Return [X, Y] of the center of cell containing provided text 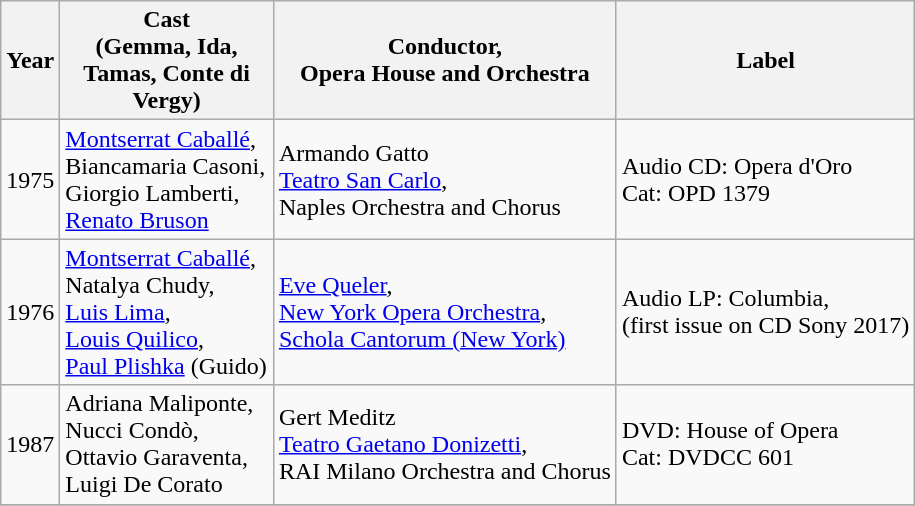
1987 [30, 444]
Audio LP: Columbia,(first issue on CD Sony 2017) [765, 312]
Year [30, 60]
Montserrat Caballé,Biancamaria Casoni,Giorgio Lamberti,Renato Bruson [167, 180]
Eve Queler,New York Opera Orchestra,Schola Cantorum (New York) [444, 312]
1976 [30, 312]
Label [765, 60]
Cast (Gemma, Ida, Tamas, Conte di Vergy) [167, 60]
DVD: House of OperaCat: DVDCC 601 [765, 444]
Gert MeditzTeatro Gaetano Donizetti,RAI Milano Orchestra and Chorus [444, 444]
Armando GattoTeatro San Carlo, Naples Orchestra and Chorus [444, 180]
1975 [30, 180]
Adriana Maliponte,Nucci Condò,Ottavio Garaventa,Luigi De Corato [167, 444]
Montserrat Caballé,Natalya Chudy,Luis Lima,Louis Quilico,Paul Plishka (Guido) [167, 312]
Audio CD: Opera d'OroCat: OPD 1379 [765, 180]
Conductor, Opera House and Orchestra [444, 60]
